Output the (X, Y) coordinate of the center of the cell containing the given text.  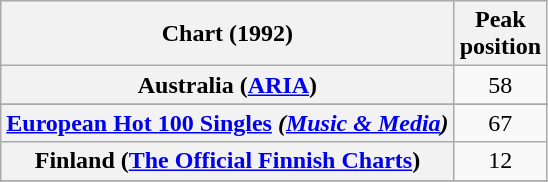
58 (500, 85)
Peakposition (500, 34)
67 (500, 123)
European Hot 100 Singles (Music & Media) (228, 123)
Australia (ARIA) (228, 85)
12 (500, 161)
Chart (1992) (228, 34)
Finland (The Official Finnish Charts) (228, 161)
